Scan for the cell matching the given text and deliver its (x, y) coordinate at center. 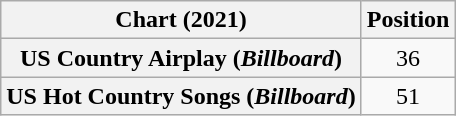
US Hot Country Songs (Billboard) (181, 96)
Chart (2021) (181, 20)
36 (408, 58)
Position (408, 20)
US Country Airplay (Billboard) (181, 58)
51 (408, 96)
